Output the (x, y) coordinate of the center of the cell containing the given text.  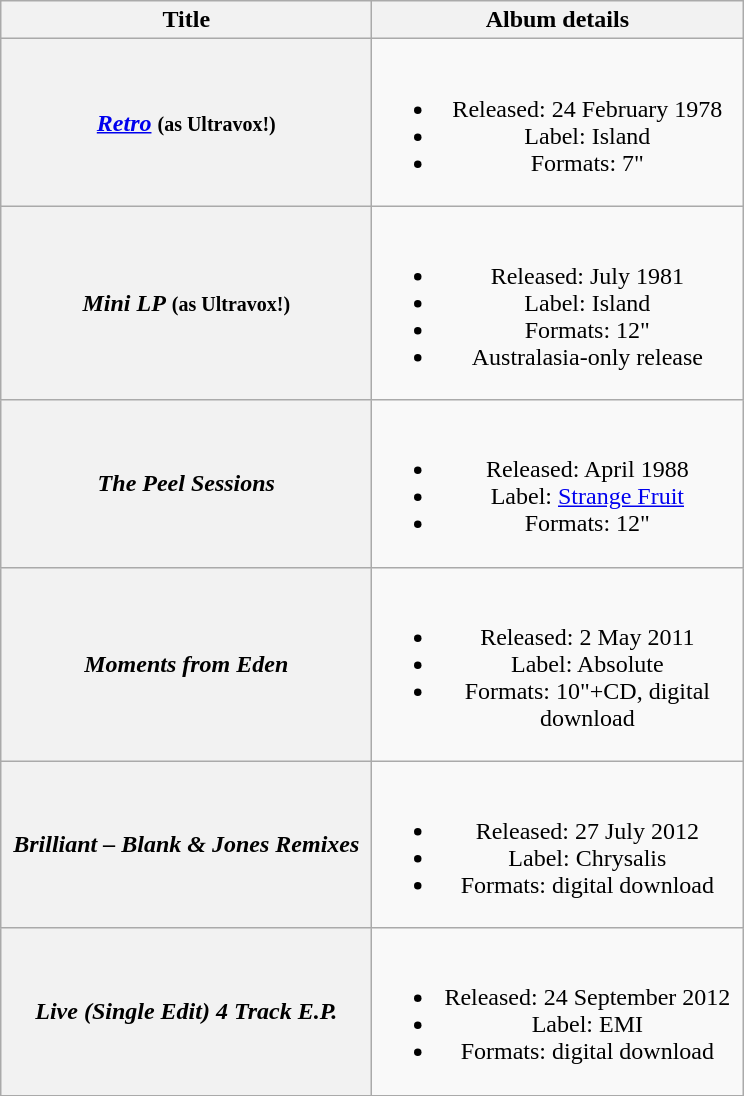
Live (Single Edit) 4 Track E.P. (186, 1012)
Moments from Eden (186, 664)
Released: July 1981Label: IslandFormats: 12"Australasia-only release (558, 303)
Released: 27 July 2012Label: ChrysalisFormats: digital download (558, 844)
Released: 2 May 2011Label: AbsoluteFormats: 10"+CD, digital download (558, 664)
Retro (as Ultravox!) (186, 122)
Mini LP (as Ultravox!) (186, 303)
Title (186, 20)
Released: April 1988Label: Strange FruitFormats: 12" (558, 484)
Released: 24 February 1978Label: IslandFormats: 7" (558, 122)
The Peel Sessions (186, 484)
Released: 24 September 2012Label: EMIFormats: digital download (558, 1012)
Album details (558, 20)
Brilliant – Blank & Jones Remixes (186, 844)
